From the cell containing the given text, extract its center point as (X, Y) coordinate. 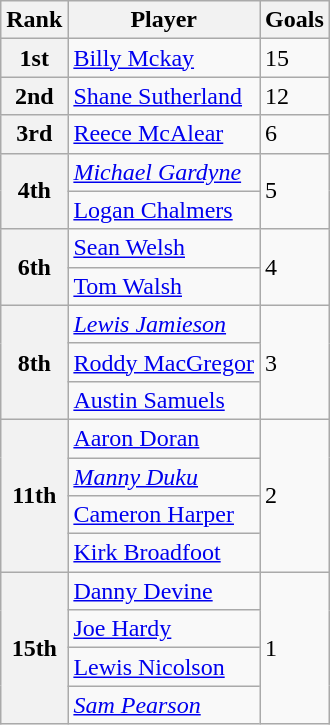
Billy Mckay (164, 58)
4 (295, 267)
15 (295, 58)
Aaron Doran (164, 438)
Manny Duku (164, 477)
2nd (34, 96)
Player (164, 20)
Logan Chalmers (164, 210)
15th (34, 648)
Reece McAlear (164, 134)
Sam Pearson (164, 705)
6th (34, 267)
Cameron Harper (164, 515)
Michael Gardyne (164, 172)
Shane Sutherland (164, 96)
Lewis Nicolson (164, 667)
Lewis Jamieson (164, 324)
3 (295, 362)
6 (295, 134)
Sean Welsh (164, 248)
1st (34, 58)
Joe Hardy (164, 629)
Danny Devine (164, 591)
3rd (34, 134)
Goals (295, 20)
12 (295, 96)
4th (34, 191)
Kirk Broadfoot (164, 553)
8th (34, 362)
2 (295, 495)
Rank (34, 20)
Austin Samuels (164, 400)
Tom Walsh (164, 286)
11th (34, 495)
Roddy MacGregor (164, 362)
1 (295, 648)
5 (295, 191)
